Capture the cell that displays the provided text and extract its (x, y) central coordinate. 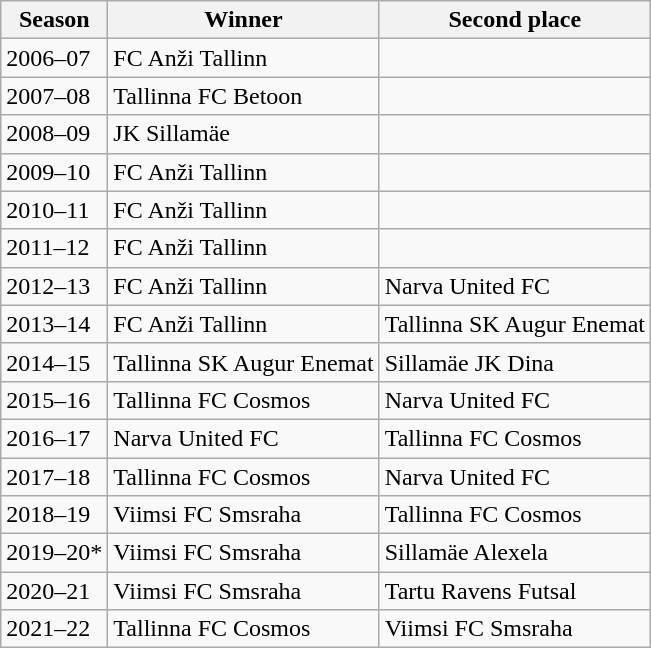
2017–18 (54, 477)
Winner (244, 20)
Second place (514, 20)
Season (54, 20)
2009–10 (54, 172)
2008–09 (54, 134)
2010–11 (54, 210)
2014–15 (54, 362)
Tartu Ravens Futsal (514, 591)
Sillamäe Alexela (514, 553)
Tallinna FC Betoon (244, 96)
2015–16 (54, 400)
2020–21 (54, 591)
Sillamäe JK Dina (514, 362)
2016–17 (54, 438)
2011–12 (54, 248)
2019–20* (54, 553)
2021–22 (54, 629)
JK Sillamäe (244, 134)
2006–07 (54, 58)
2012–13 (54, 286)
2013–14 (54, 324)
2018–19 (54, 515)
2007–08 (54, 96)
